Provide the (X, Y) coordinate of the cell's center where the given text is located.  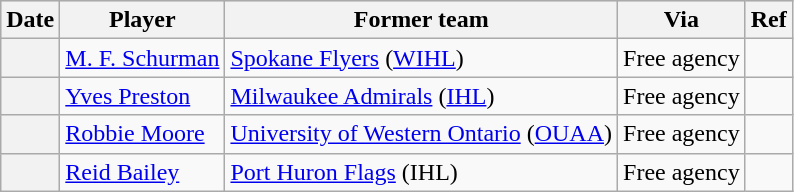
Milwaukee Admirals (IHL) (422, 96)
Date (30, 20)
Port Huron Flags (IHL) (422, 172)
Reid Bailey (142, 172)
Yves Preston (142, 96)
University of Western Ontario (OUAA) (422, 134)
Spokane Flyers (WIHL) (422, 58)
Robbie Moore (142, 134)
Ref (768, 20)
Via (682, 20)
Player (142, 20)
Former team (422, 20)
M. F. Schurman (142, 58)
